Output the [X, Y] coordinate of the center of the cell containing the given text.  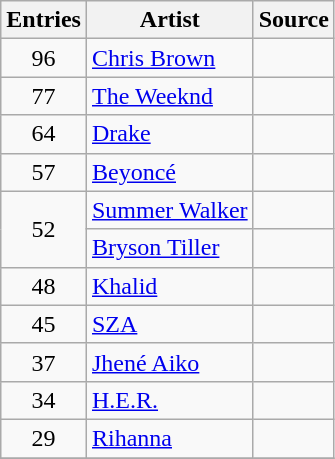
45 [44, 324]
Entries [44, 20]
37 [44, 362]
96 [44, 58]
Beyoncé [170, 172]
Bryson Tiller [170, 248]
Drake [170, 134]
52 [44, 229]
77 [44, 96]
57 [44, 172]
64 [44, 134]
Khalid [170, 286]
29 [44, 438]
Summer Walker [170, 210]
34 [44, 400]
Jhené Aiko [170, 362]
Artist [170, 20]
Rihanna [170, 438]
The Weeknd [170, 96]
H.E.R. [170, 400]
SZA [170, 324]
Source [294, 20]
48 [44, 286]
Chris Brown [170, 58]
